Capture the cell that displays the provided text and extract its [x, y] central coordinate. 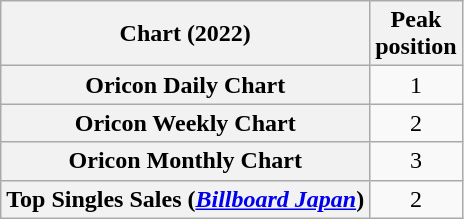
Oricon Daily Chart [186, 85]
Oricon Weekly Chart [186, 123]
Chart (2022) [186, 34]
Peakposition [416, 34]
Oricon Monthly Chart [186, 161]
Top Singles Sales (Billboard Japan) [186, 199]
3 [416, 161]
1 [416, 85]
